Capture the cell that displays the provided text and extract its [X, Y] central coordinate. 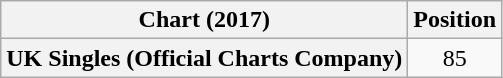
Chart (2017) [204, 20]
Position [455, 20]
UK Singles (Official Charts Company) [204, 58]
85 [455, 58]
